Find where the given text appears and provide that cell's center as (x, y) coordinate. 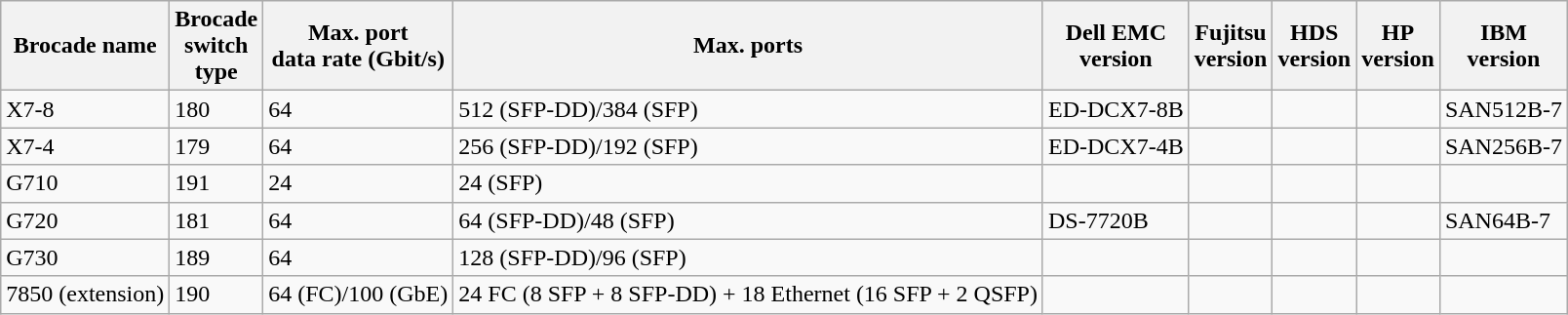
G730 (86, 257)
181 (216, 220)
190 (216, 295)
191 (216, 183)
G720 (86, 220)
128 (SFP-DD)/96 (SFP) (749, 257)
256 (SFP-DD)/192 (SFP) (749, 146)
24 FC (8 SFP + 8 SFP-DD) + 18 Ethernet (16 SFP + 2 QSFP) (749, 295)
SAN512B-7 (1504, 109)
DS-7720B (1116, 220)
HP version (1398, 46)
512 (SFP-DD)/384 (SFP) (749, 109)
ED-DCX7-8B (1116, 109)
HDS version (1314, 46)
24 (359, 183)
ED-DCX7-4B (1116, 146)
179 (216, 146)
IBM version (1504, 46)
24 (SFP) (749, 183)
Brocadeswitchtype (216, 46)
7850 (extension) (86, 295)
64 (FC)/100 (GbE) (359, 295)
G710 (86, 183)
SAN256B-7 (1504, 146)
Dell EMC version (1116, 46)
64 (SFP-DD)/48 (SFP) (749, 220)
SAN64B-7 (1504, 220)
X7-8 (86, 109)
189 (216, 257)
Max. ports (749, 46)
Fujitsu version (1231, 46)
Brocade name (86, 46)
180 (216, 109)
X7-4 (86, 146)
Max. port data rate (Gbit/s) (359, 46)
